Return the (x, y) coordinate for the center point of the cell that contains the specified text.  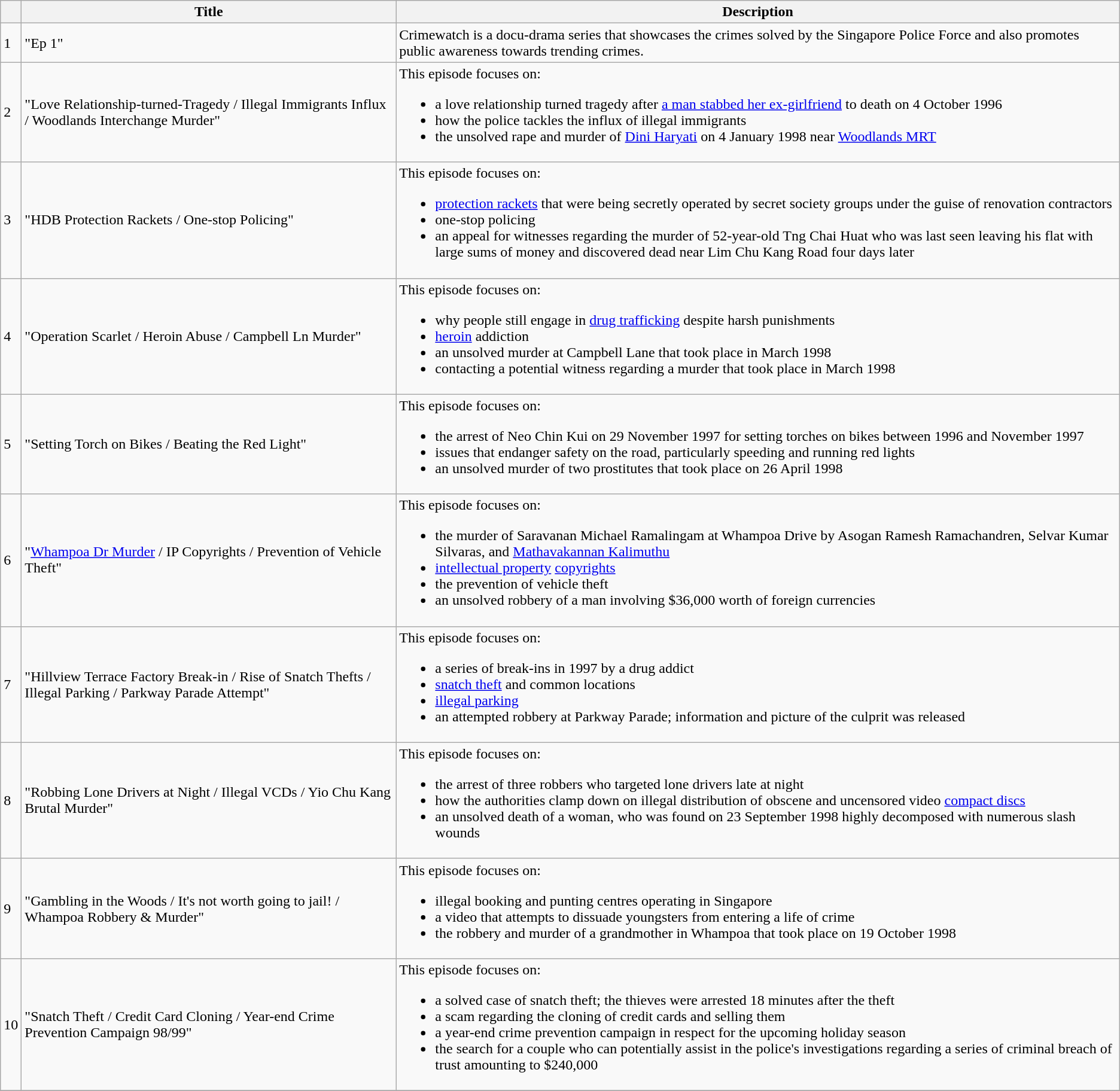
"Whampoa Dr Murder / IP Copyrights / Prevention of Vehicle Theft" (209, 560)
Description (757, 12)
10 (11, 1024)
5 (11, 444)
"Operation Scarlet / Heroin Abuse / Campbell Ln Murder" (209, 336)
9 (11, 908)
1 (11, 43)
"Ep 1" (209, 43)
6 (11, 560)
"Robbing Lone Drivers at Night / Illegal VCDs / Yio Chu Kang Brutal Murder" (209, 800)
3 (11, 220)
7 (11, 684)
Title (209, 12)
4 (11, 336)
"Setting Torch on Bikes / Beating the Red Light" (209, 444)
8 (11, 800)
"Hillview Terrace Factory Break-in / Rise of Snatch Thefts / Illegal Parking / Parkway Parade Attempt" (209, 684)
"Gambling in the Woods / It's not worth going to jail! / Whampoa Robbery & Murder" (209, 908)
"Love Relationship-turned-Tragedy / Illegal Immigrants Influx / Woodlands Interchange Murder" (209, 112)
"HDB Protection Rackets / One-stop Policing" (209, 220)
"Snatch Theft / Credit Card Cloning / Year-end Crime Prevention Campaign 98/99" (209, 1024)
2 (11, 112)
